Extract the [X, Y] coordinate from the center of the cell holding the provided text.  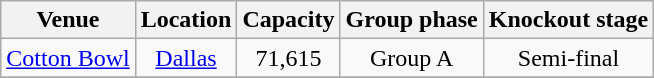
Venue [68, 20]
Semi-final [568, 58]
Group phase [412, 20]
Group A [412, 58]
71,615 [288, 58]
Capacity [288, 20]
Dallas [186, 58]
Location [186, 20]
Cotton Bowl [68, 58]
Knockout stage [568, 20]
